Scan for the cell matching the given text and deliver its [X, Y] coordinate at center. 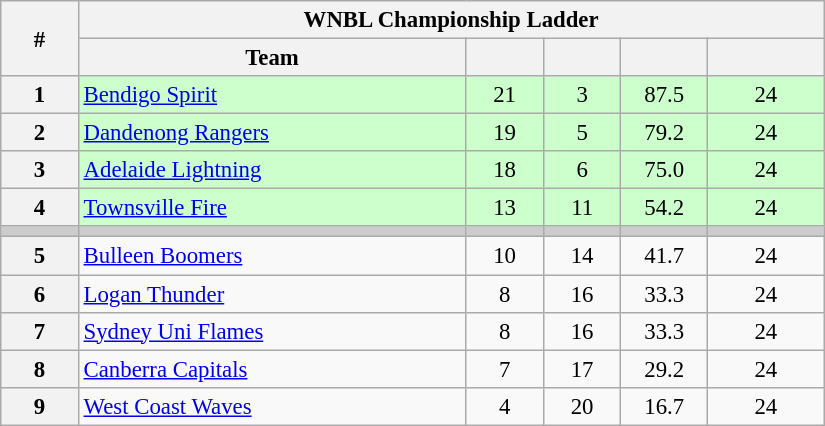
17 [582, 369]
Sydney Uni Flames [272, 331]
2 [40, 133]
21 [505, 95]
Townsville Fire [272, 208]
29.2 [664, 369]
14 [582, 256]
West Coast Waves [272, 406]
79.2 [664, 133]
16.7 [664, 406]
18 [505, 170]
54.2 [664, 208]
Bendigo Spirit [272, 95]
WNBL Championship Ladder [451, 20]
Adelaide Lightning [272, 170]
41.7 [664, 256]
87.5 [664, 95]
Logan Thunder [272, 294]
75.0 [664, 170]
Dandenong Rangers [272, 133]
20 [582, 406]
Bulleen Boomers [272, 256]
9 [40, 406]
19 [505, 133]
Canberra Capitals [272, 369]
13 [505, 208]
Team [272, 58]
# [40, 38]
11 [582, 208]
1 [40, 95]
10 [505, 256]
